For the text-containing cell, return its midpoint in [X, Y] coordinate format. 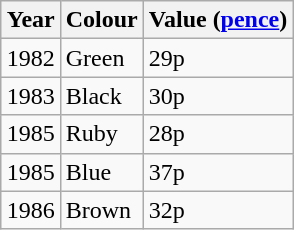
Value (pence) [218, 20]
Black [102, 96]
Blue [102, 172]
32p [218, 210]
1983 [30, 96]
Brown [102, 210]
37p [218, 172]
29p [218, 58]
Colour [102, 20]
30p [218, 96]
28p [218, 134]
1982 [30, 58]
Green [102, 58]
1986 [30, 210]
Ruby [102, 134]
Year [30, 20]
